Return [x, y] of the center of cell containing provided text 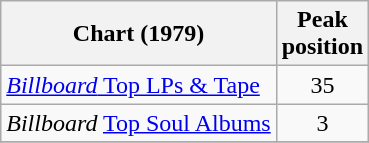
Peakposition [322, 34]
3 [322, 123]
Billboard Top Soul Albums [138, 123]
Chart (1979) [138, 34]
Billboard Top LPs & Tape [138, 85]
35 [322, 85]
